Extract the (x, y) coordinate from the center of the cell holding the provided text.  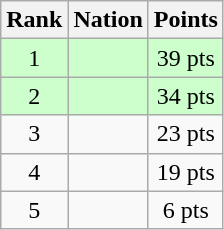
6 pts (186, 210)
19 pts (186, 172)
23 pts (186, 134)
39 pts (186, 58)
4 (34, 172)
Points (186, 20)
Rank (34, 20)
Nation (108, 20)
2 (34, 96)
34 pts (186, 96)
1 (34, 58)
5 (34, 210)
3 (34, 134)
